Return the [x, y] coordinate for the center point of the cell that contains the specified text.  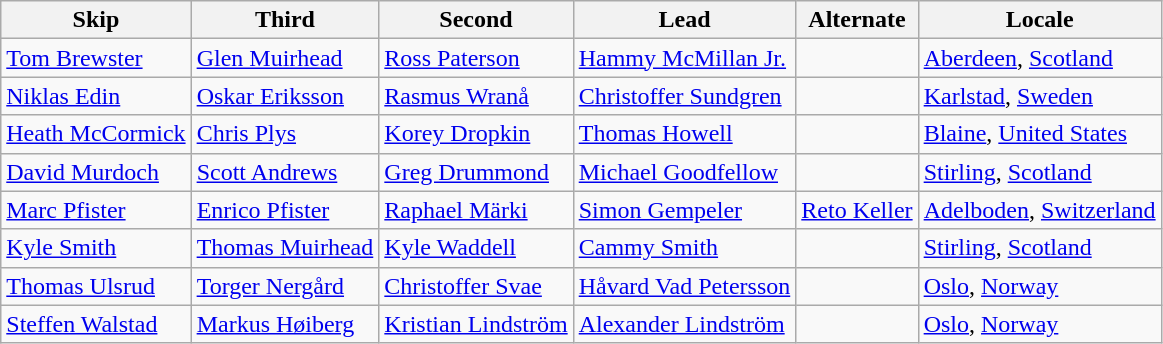
Cammy Smith [684, 248]
Scott Andrews [285, 172]
Kyle Waddell [476, 248]
Rasmus Wranå [476, 96]
Adelboden, Switzerland [1040, 210]
Tom Brewster [96, 58]
Thomas Howell [684, 134]
Ross Paterson [476, 58]
Lead [684, 20]
Third [285, 20]
Thomas Muirhead [285, 248]
Korey Dropkin [476, 134]
Alexander Lindström [684, 324]
Oskar Eriksson [285, 96]
Alternate [857, 20]
Hammy McMillan Jr. [684, 58]
Niklas Edin [96, 96]
Michael Goodfellow [684, 172]
Thomas Ulsrud [96, 286]
Christoffer Svae [476, 286]
Simon Gempeler [684, 210]
Torger Nergård [285, 286]
Skip [96, 20]
Locale [1040, 20]
Aberdeen, Scotland [1040, 58]
Glen Muirhead [285, 58]
Håvard Vad Petersson [684, 286]
Christoffer Sundgren [684, 96]
Markus Høiberg [285, 324]
Blaine, United States [1040, 134]
Marc Pfister [96, 210]
Chris Plys [285, 134]
Heath McCormick [96, 134]
Kristian Lindström [476, 324]
Steffen Walstad [96, 324]
Enrico Pfister [285, 210]
David Murdoch [96, 172]
Raphael Märki [476, 210]
Greg Drummond [476, 172]
Kyle Smith [96, 248]
Karlstad, Sweden [1040, 96]
Reto Keller [857, 210]
Second [476, 20]
